Search for the cell housing the specified text and yield its [x, y] center coordinate. 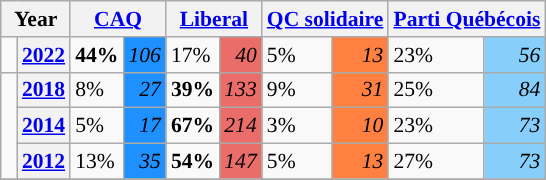
Year [36, 19]
31 [360, 90]
27% [436, 162]
44% [96, 55]
Liberal [214, 19]
3% [297, 126]
84 [514, 90]
2018 [44, 90]
54% [192, 162]
27 [144, 90]
2012 [44, 162]
8% [96, 90]
25% [436, 90]
2014 [44, 126]
106 [144, 55]
17% [192, 55]
214 [240, 126]
2022 [44, 55]
17 [144, 126]
40 [240, 55]
10 [360, 126]
56 [514, 55]
67% [192, 126]
9% [297, 90]
147 [240, 162]
Parti Québécois [466, 19]
CAQ [118, 19]
35 [144, 162]
39% [192, 90]
13% [96, 162]
QC solidaire [326, 19]
133 [240, 90]
